Scan for the cell matching the given text and deliver its [x, y] coordinate at center. 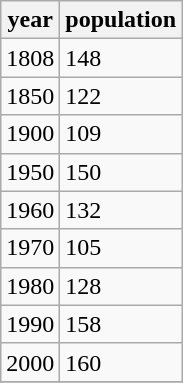
1900 [30, 134]
148 [121, 58]
109 [121, 134]
2000 [30, 362]
1850 [30, 96]
1990 [30, 324]
1960 [30, 210]
1950 [30, 172]
year [30, 20]
1808 [30, 58]
158 [121, 324]
105 [121, 248]
1980 [30, 286]
population [121, 20]
160 [121, 362]
128 [121, 286]
122 [121, 96]
1970 [30, 248]
150 [121, 172]
132 [121, 210]
